Scan for the cell matching the given text and deliver its (x, y) coordinate at center. 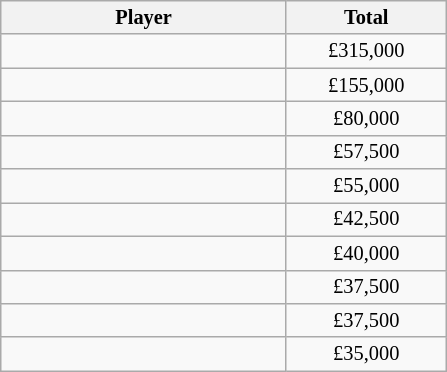
£80,000 (366, 118)
£315,000 (366, 51)
£57,500 (366, 152)
£35,000 (366, 354)
£55,000 (366, 186)
£40,000 (366, 253)
Total (366, 17)
Player (144, 17)
£155,000 (366, 85)
£42,500 (366, 219)
